Extract the [X, Y] coordinate from the center of the cell holding the provided text.  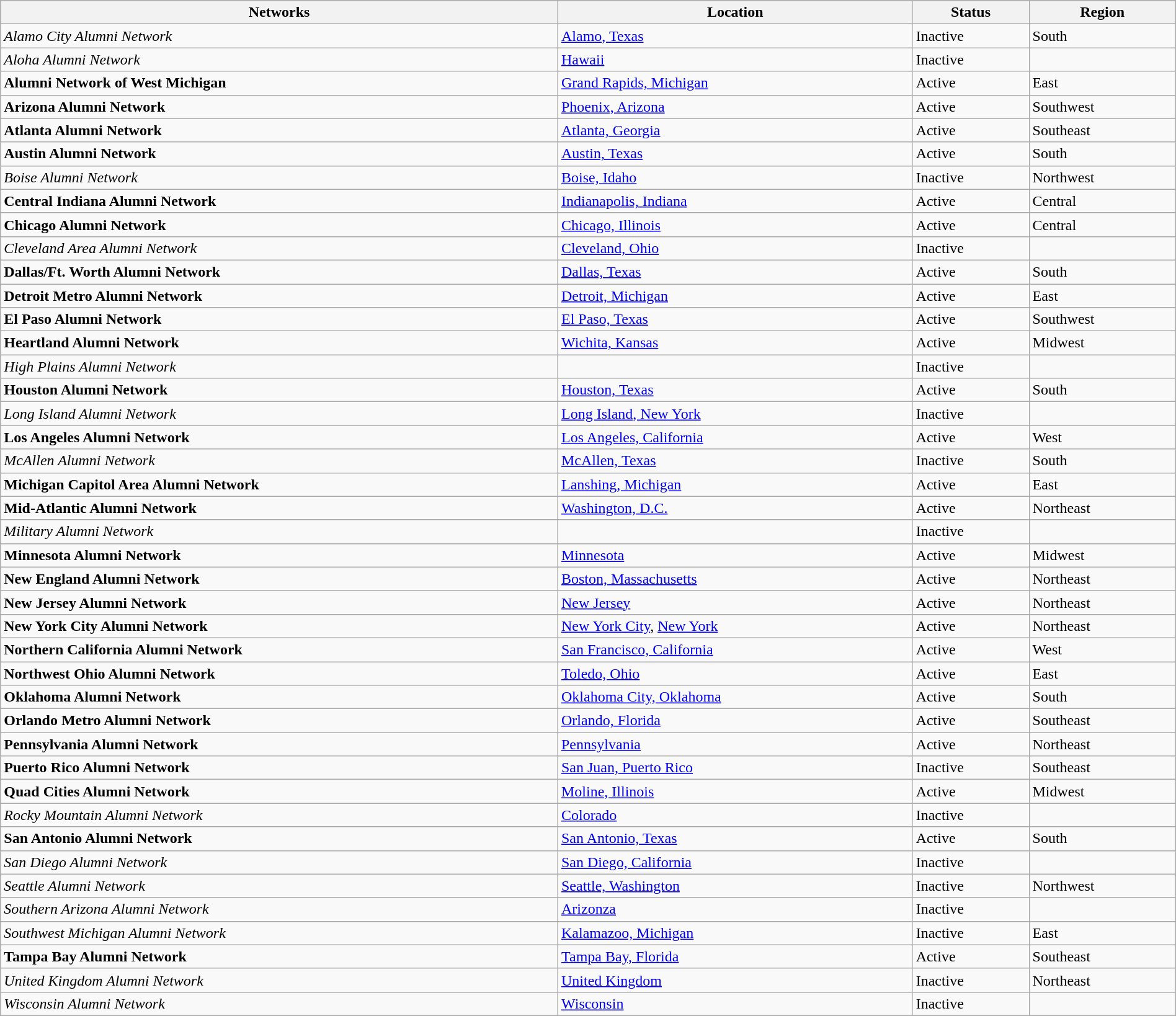
High Plains Alumni Network [279, 367]
San Juan, Puerto Rico [735, 768]
Minnesota [735, 555]
Detroit, Michigan [735, 296]
Boise Alumni Network [279, 177]
San Diego, California [735, 862]
Oklahoma City, Oklahoma [735, 697]
Oklahoma Alumni Network [279, 697]
Location [735, 12]
Southwest Michigan Alumni Network [279, 933]
Lanshing, Michigan [735, 484]
Toledo, Ohio [735, 673]
McAllen Alumni Network [279, 461]
Alamo, Texas [735, 36]
Puerto Rico Alumni Network [279, 768]
El Paso Alumni Network [279, 319]
Cleveland, Ohio [735, 248]
Long Island Alumni Network [279, 414]
Moline, Illinois [735, 791]
Quad Cities Alumni Network [279, 791]
Alumni Network of West Michigan [279, 83]
Colorado [735, 815]
Houston, Texas [735, 390]
Aloha Alumni Network [279, 60]
Detroit Metro Alumni Network [279, 296]
Washington, D.C. [735, 508]
Networks [279, 12]
Rocky Mountain Alumni Network [279, 815]
New Jersey Alumni Network [279, 602]
Orlando Metro Alumni Network [279, 721]
Cleveland Area Alumni Network [279, 248]
Mid-Atlantic Alumni Network [279, 508]
New York City, New York [735, 626]
Wichita, Kansas [735, 343]
Military Alumni Network [279, 532]
Southern Arizona Alumni Network [279, 909]
Austin Alumni Network [279, 154]
San Francisco, California [735, 649]
Minnesota Alumni Network [279, 555]
Alamo City Alumni Network [279, 36]
Tampa Bay Alumni Network [279, 956]
United Kingdom [735, 980]
Chicago, Illinois [735, 225]
Boston, Massachusetts [735, 579]
New Jersey [735, 602]
Heartland Alumni Network [279, 343]
Northern California Alumni Network [279, 649]
Michigan Capitol Area Alumni Network [279, 484]
United Kingdom Alumni Network [279, 980]
Dallas, Texas [735, 272]
Northwest Ohio Alumni Network [279, 673]
New York City Alumni Network [279, 626]
Dallas/Ft. Worth Alumni Network [279, 272]
Pennsylvania [735, 744]
Seattle Alumni Network [279, 886]
Houston Alumni Network [279, 390]
Seattle, Washington [735, 886]
Orlando, Florida [735, 721]
Wisconsin Alumni Network [279, 1004]
Long Island, New York [735, 414]
Los Angeles, California [735, 437]
Austin, Texas [735, 154]
Kalamazoo, Michigan [735, 933]
Atlanta, Georgia [735, 130]
Boise, Idaho [735, 177]
Phoenix, Arizona [735, 107]
Status [971, 12]
New England Alumni Network [279, 579]
Pennsylvania Alumni Network [279, 744]
Grand Rapids, Michigan [735, 83]
Central Indiana Alumni Network [279, 201]
Atlanta Alumni Network [279, 130]
El Paso, Texas [735, 319]
San Antonio, Texas [735, 839]
San Antonio Alumni Network [279, 839]
McAllen, Texas [735, 461]
Arizonza [735, 909]
Hawaii [735, 60]
Chicago Alumni Network [279, 225]
San Diego Alumni Network [279, 862]
Arizona Alumni Network [279, 107]
Indianapolis, Indiana [735, 201]
Tampa Bay, Florida [735, 956]
Wisconsin [735, 1004]
Region [1102, 12]
Los Angeles Alumni Network [279, 437]
